Return [X, Y] of the center of cell containing provided text 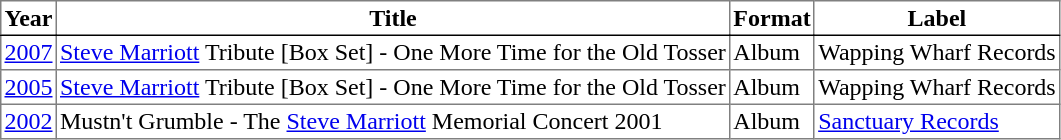
Title [392, 18]
2002 [29, 121]
Sanctuary Records [936, 121]
Year [29, 18]
Format [772, 18]
Mustn't Grumble - The Steve Marriott Memorial Concert 2001 [392, 121]
2005 [29, 87]
2007 [29, 52]
Label [936, 18]
